Provide the (x, y) coordinate of the cell's center where the given text is located.  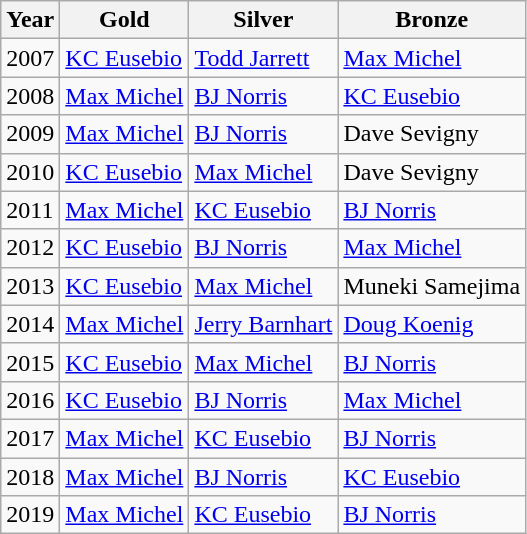
2007 (30, 58)
Todd Jarrett (264, 58)
2018 (30, 477)
Year (30, 20)
Jerry Barnhart (264, 324)
2010 (30, 172)
Bronze (432, 20)
2009 (30, 134)
Gold (124, 20)
2015 (30, 362)
2011 (30, 210)
2013 (30, 286)
2014 (30, 324)
2019 (30, 515)
Doug Koenig (432, 324)
Silver (264, 20)
Muneki Samejima (432, 286)
2008 (30, 96)
2012 (30, 248)
2016 (30, 400)
2017 (30, 438)
